Capture the cell that displays the provided text and extract its (X, Y) central coordinate. 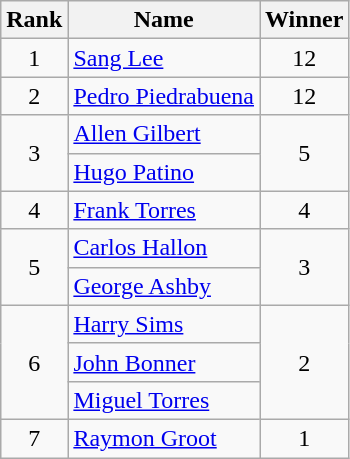
Winner (304, 20)
Name (164, 20)
John Bonner (164, 362)
Harry Sims (164, 324)
6 (34, 362)
Miguel Torres (164, 400)
Pedro Piedrabuena (164, 96)
7 (34, 438)
Sang Lee (164, 58)
George Ashby (164, 286)
Rank (34, 20)
Allen Gilbert (164, 134)
Hugo Patino (164, 172)
Carlos Hallon (164, 248)
Frank Torres (164, 210)
Raymon Groot (164, 438)
